Detect which cell encompasses the target text, then output its [X, Y] center coordinate. 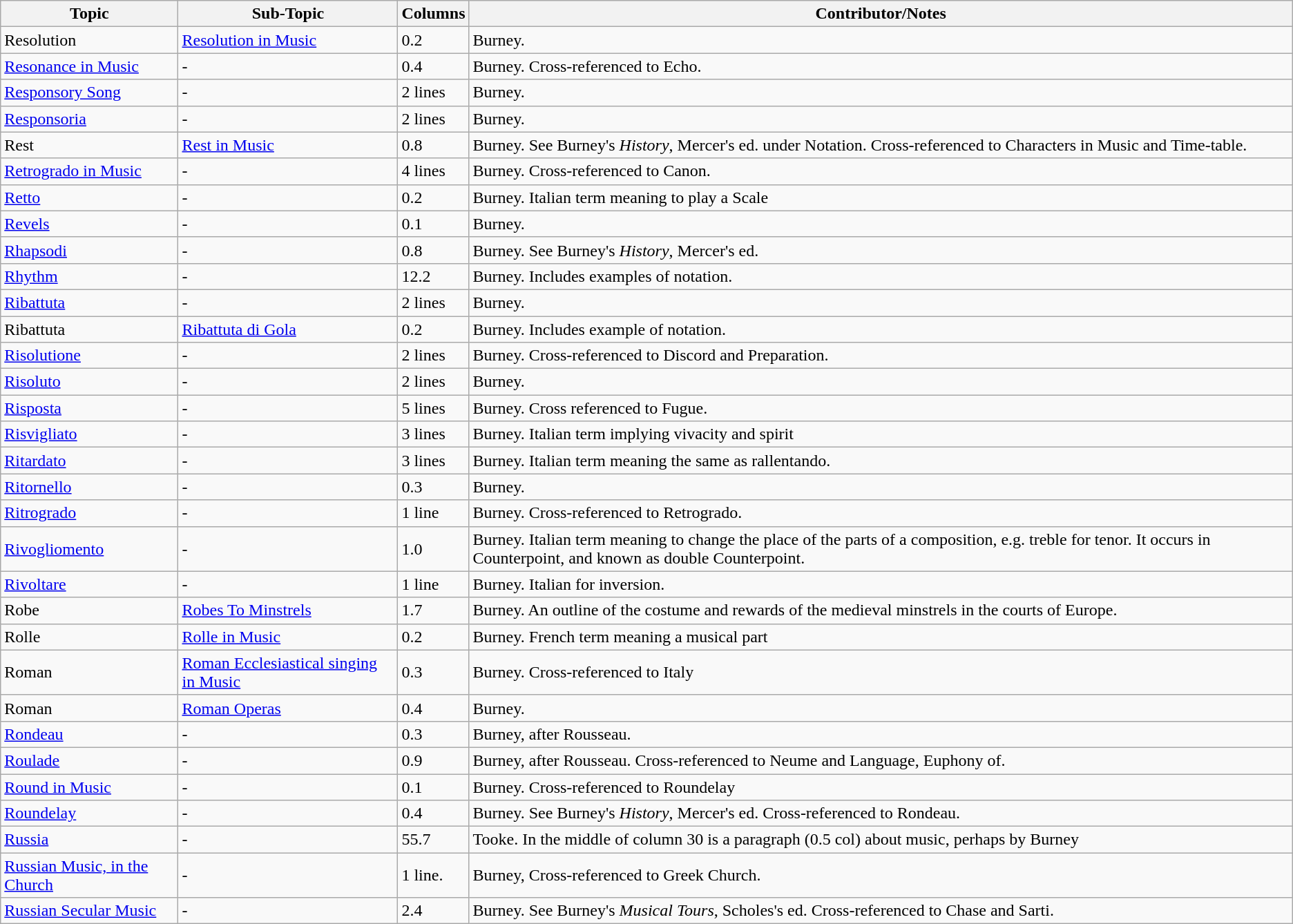
Burney. An outline of the costume and rewards of the medieval minstrels in the courts of Europe. [881, 610]
Robe [90, 610]
Sub-Topic [288, 14]
1.7 [434, 610]
Burney. See Burney's Musical Tours, Scholes's ed. Cross-referenced to Chase and Sarti. [881, 911]
Risvigliato [90, 434]
Burney. Italian term meaning to play a Scale [881, 198]
Rhapsodi [90, 250]
Burney. Cross-referenced to Italy [881, 673]
Retrogrado in Music [90, 171]
Burney. Cross referenced to Fugue. [881, 408]
Risposta [90, 408]
Robes To Minstrels [288, 610]
Burney. See Burney's History, Mercer's ed. [881, 250]
Burney. Italian for inversion. [881, 584]
2.4 [434, 911]
Burney. Cross-referenced to Roundelay [881, 787]
Burney. Includes examples of notation. [881, 276]
1.0 [434, 548]
55.7 [434, 840]
4 lines [434, 171]
Burney. Cross-referenced to Echo. [881, 66]
0.9 [434, 760]
Round in Music [90, 787]
Rolle [90, 637]
Tooke. In the middle of column 30 is a paragraph (0.5 col) about music, perhaps by Burney [881, 840]
Ribattuta di Gola [288, 329]
Contributor/Notes [881, 14]
Burney. Italian term implying vivacity and spirit [881, 434]
Rivogliomento [90, 548]
Roman Operas [288, 708]
Resolution in Music [288, 40]
Burney, after Rousseau. Cross-referenced to Neume and Language, Euphony of. [881, 760]
Risoluto [90, 382]
Resolution [90, 40]
Roman Ecclesiastical singing in Music [288, 673]
12.2 [434, 276]
Columns [434, 14]
Responsoria [90, 119]
5 lines [434, 408]
Burney, after Rousseau. [881, 734]
Burney. French term meaning a musical part [881, 637]
Burney. Cross-referenced to Retrogrado. [881, 513]
Rondeau [90, 734]
Risolutione [90, 356]
Rest in Music [288, 145]
Responsory Song [90, 93]
Burney. See Burney's History, Mercer's ed. under Notation. Cross-referenced to Characters in Music and Time-table. [881, 145]
Ritornello [90, 487]
Topic [90, 14]
Ritrogrado [90, 513]
Burney. Italian term meaning the same as rallentando. [881, 461]
Roundelay [90, 814]
Resonance in Music [90, 66]
Rest [90, 145]
Rolle in Music [288, 637]
Rivoltare [90, 584]
Rhythm [90, 276]
Russian Music, in the Church [90, 876]
1 line. [434, 876]
Burney. See Burney's History, Mercer's ed. Cross-referenced to Rondeau. [881, 814]
Retto [90, 198]
Burney. Cross-referenced to Discord and Preparation. [881, 356]
Burney, Cross-referenced to Greek Church. [881, 876]
Roulade [90, 760]
Russia [90, 840]
Russian Secular Music [90, 911]
Burney. Cross-referenced to Canon. [881, 171]
Burney. Includes example of notation. [881, 329]
Revels [90, 224]
Ritardato [90, 461]
